Return [x, y] of the center of cell containing provided text 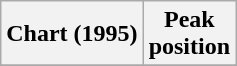
Chart (1995) [72, 34]
Peakposition [189, 34]
